For the text-containing cell, return its midpoint in (x, y) coordinate format. 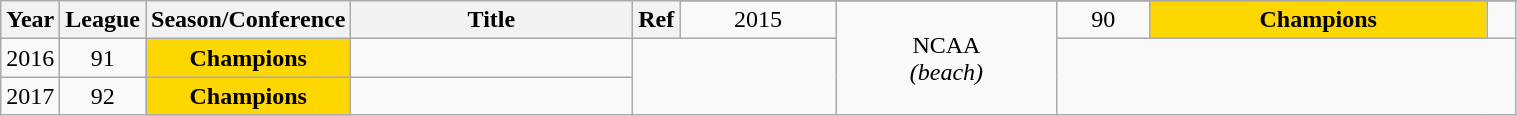
League (103, 20)
Ref (656, 20)
90 (1103, 20)
91 (103, 58)
2015 (758, 20)
NCAA (beach) (947, 58)
Season/Conference (248, 20)
Year (30, 20)
92 (103, 96)
2016 (30, 58)
2017 (30, 96)
Title (492, 20)
